Detect which cell encompasses the target text, then output its (X, Y) center coordinate. 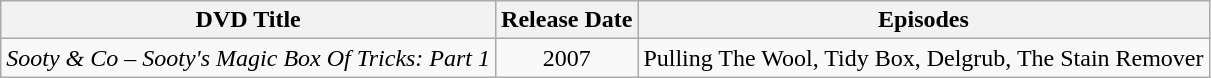
DVD Title (248, 20)
Pulling The Wool, Tidy Box, Delgrub, The Stain Remover (924, 58)
Release Date (567, 20)
Sooty & Co – Sooty's Magic Box Of Tricks: Part 1 (248, 58)
2007 (567, 58)
Episodes (924, 20)
